Extract the (X, Y) coordinate from the center of the cell holding the provided text.  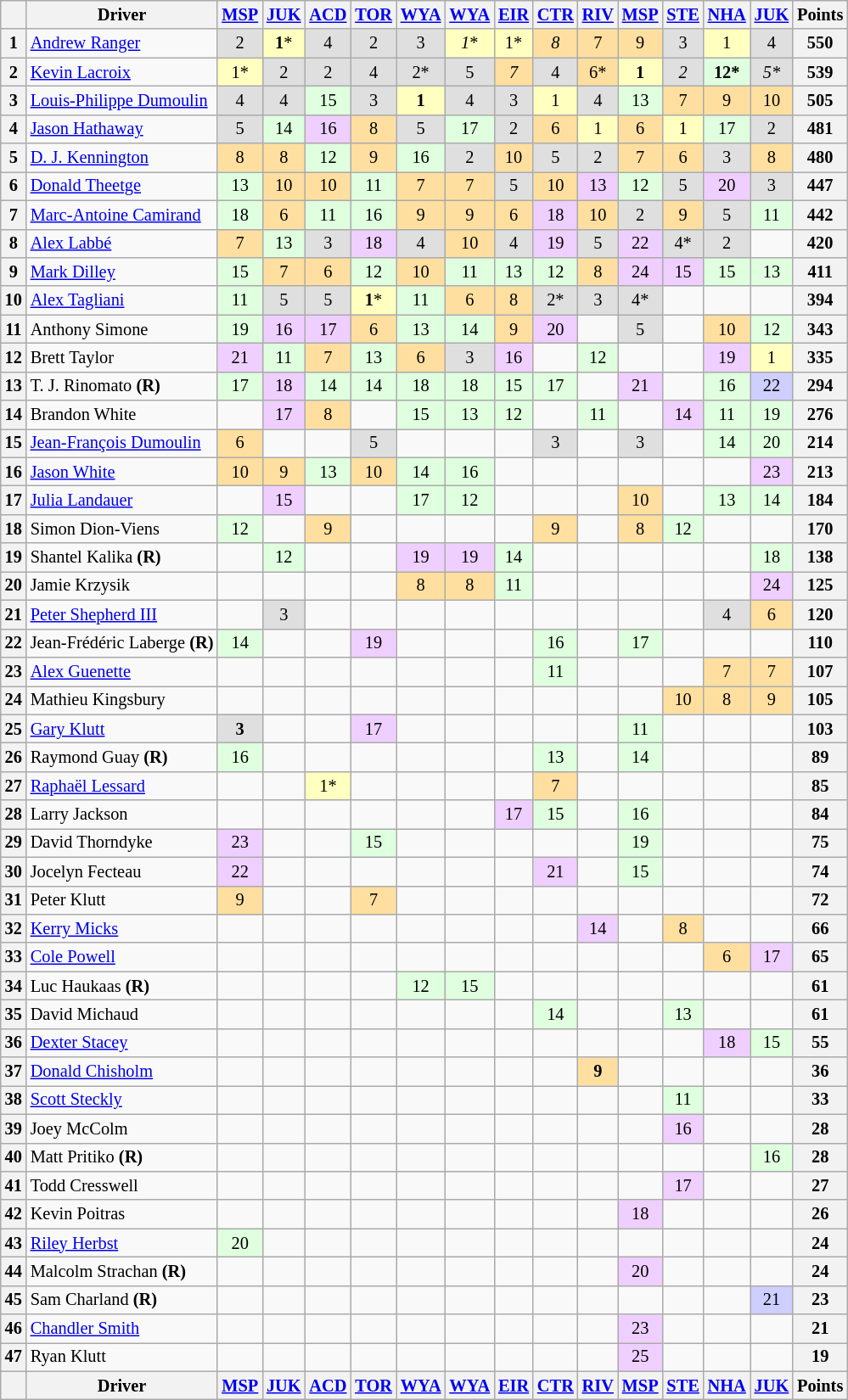
35 (14, 1014)
Larry Jackson (122, 815)
214 (820, 443)
Sam Charland (R) (122, 1300)
74 (820, 871)
Luc Haukaas (R) (122, 986)
Kerry Micks (122, 928)
Mathieu Kingsbury (122, 700)
539 (820, 72)
Donald Chisholm (122, 1072)
184 (820, 500)
103 (820, 729)
Jean-Frédéric Laberge (R) (122, 643)
Anthony Simone (122, 329)
Malcolm Strachan (R) (122, 1271)
Jason Hathaway (122, 129)
Brandon White (122, 415)
213 (820, 472)
Peter Shepherd III (122, 614)
43 (14, 1243)
394 (820, 300)
420 (820, 244)
44 (14, 1271)
40 (14, 1157)
170 (820, 529)
Cole Powell (122, 957)
41 (14, 1185)
335 (820, 357)
David Thorndyke (122, 843)
Jocelyn Fecteau (122, 871)
550 (820, 43)
34 (14, 986)
Alex Guenette (122, 671)
Jean-François Dumoulin (122, 443)
31 (14, 900)
105 (820, 700)
Marc-Antoine Camirand (122, 215)
T. J. Rinomato (R) (122, 386)
46 (14, 1329)
Julia Landauer (122, 500)
Gary Klutt (122, 729)
Chandler Smith (122, 1329)
66 (820, 928)
120 (820, 614)
75 (820, 843)
Alex Tagliani (122, 300)
David Michaud (122, 1014)
Mark Dilley (122, 272)
411 (820, 272)
Riley Herbst (122, 1243)
Todd Cresswell (122, 1185)
45 (14, 1300)
Matt Pritiko (R) (122, 1157)
D. J. Kennington (122, 158)
442 (820, 215)
55 (820, 1043)
125 (820, 585)
Raymond Guay (R) (122, 757)
5* (772, 72)
Ryan Klutt (122, 1357)
447 (820, 186)
42 (14, 1214)
Brett Taylor (122, 357)
138 (820, 557)
107 (820, 671)
65 (820, 957)
481 (820, 129)
37 (14, 1072)
38 (14, 1100)
Kevin Poitras (122, 1214)
85 (820, 786)
Jamie Krzysik (122, 585)
6* (598, 72)
12* (727, 72)
Scott Steckly (122, 1100)
Shantel Kalika (R) (122, 557)
32 (14, 928)
72 (820, 900)
84 (820, 815)
480 (820, 158)
294 (820, 386)
Louis-Philippe Dumoulin (122, 100)
276 (820, 415)
Donald Theetge (122, 186)
Simon Dion-Viens (122, 529)
110 (820, 643)
29 (14, 843)
505 (820, 100)
Jason White (122, 472)
343 (820, 329)
Dexter Stacey (122, 1043)
39 (14, 1128)
30 (14, 871)
Peter Klutt (122, 900)
Raphaël Lessard (122, 786)
47 (14, 1357)
Andrew Ranger (122, 43)
Kevin Lacroix (122, 72)
Joey McColm (122, 1128)
89 (820, 757)
Alex Labbé (122, 244)
